From the cell containing the given text, extract its center point as [x, y] coordinate. 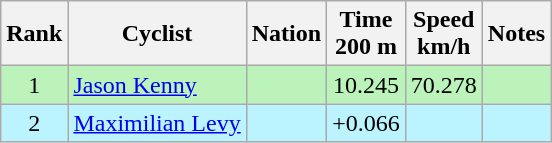
Jason Kenny [157, 85]
Nation [286, 34]
Cyclist [157, 34]
70.278 [444, 85]
+0.066 [366, 123]
Speedkm/h [444, 34]
1 [34, 85]
Rank [34, 34]
Time200 m [366, 34]
Maximilian Levy [157, 123]
Notes [516, 34]
2 [34, 123]
10.245 [366, 85]
